From the cell containing the given text, extract its center point as [x, y] coordinate. 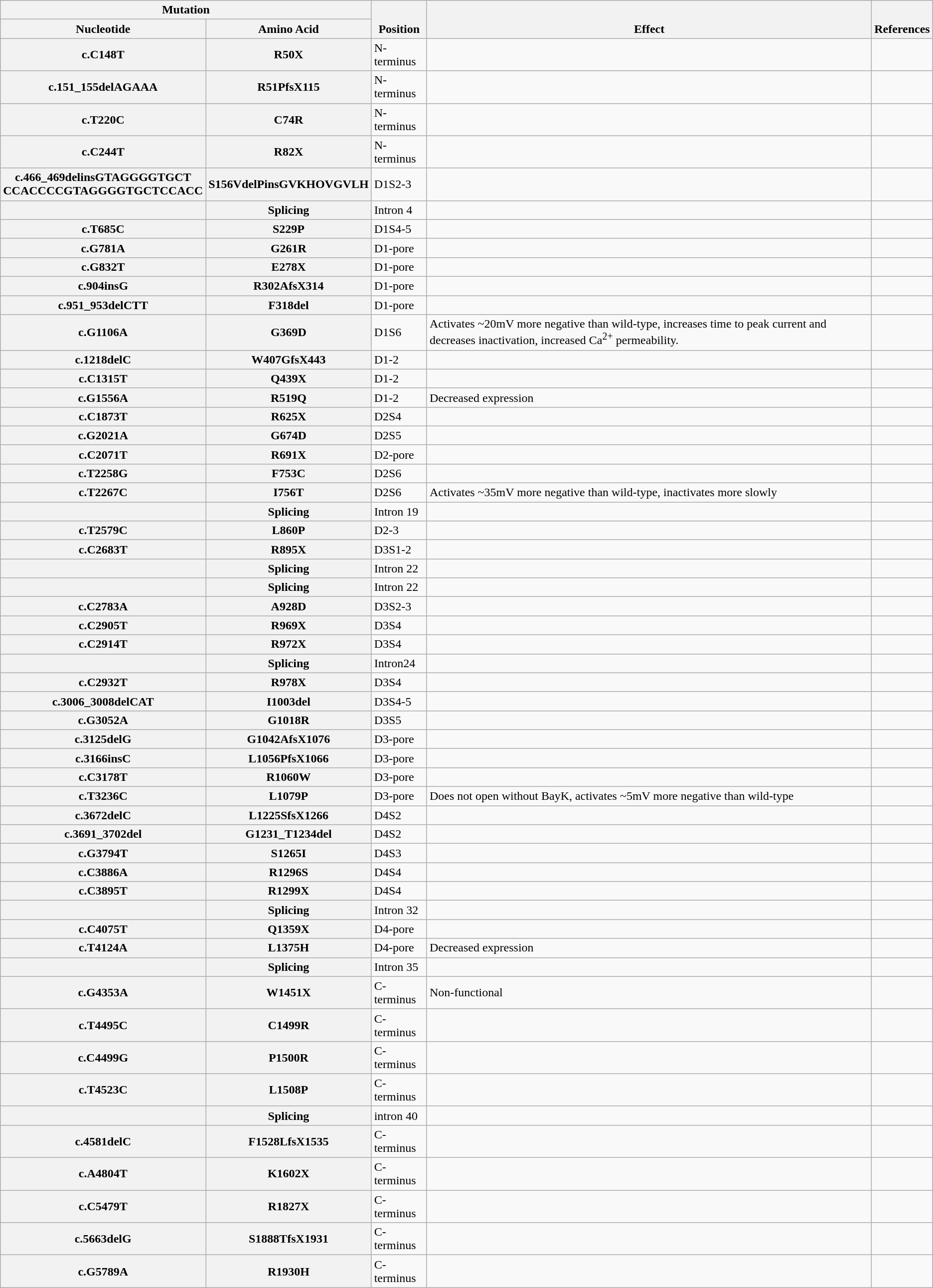
c.C5479T [103, 1207]
Intron24 [399, 663]
c.T2267C [103, 493]
Intron 4 [399, 210]
c.5663delG [103, 1239]
L860P [289, 531]
R519Q [289, 397]
c.C2683T [103, 550]
D3S1-2 [399, 550]
Non-functional [649, 992]
D3S4-5 [399, 701]
c.T4495C [103, 1025]
I1003del [289, 701]
F318del [289, 305]
c.T2579C [103, 531]
D3S5 [399, 720]
D2-pore [399, 454]
c.C2932T [103, 682]
c.C1873T [103, 416]
c.C4499G [103, 1057]
c.151_155delAGAAA [103, 87]
G1042AfsX1076 [289, 739]
c.T3236C [103, 796]
Intron 32 [399, 910]
S229P [289, 229]
c.904insG [103, 286]
Nucleotide [103, 29]
L1079P [289, 796]
R1299X [289, 891]
Amino Acid [289, 29]
c.3125delG [103, 739]
W1451X [289, 992]
c.A4804T [103, 1174]
c.466_469delinsGTAGGGGTGCTCCACCCCGTAGGGGTGCTCCACC [103, 184]
c.T4523C [103, 1090]
R51PfsX115 [289, 87]
Activates ~35mV more negative than wild-type, inactivates more slowly [649, 493]
c.G3794T [103, 853]
c.C2914T [103, 644]
F753C [289, 473]
D1S4-5 [399, 229]
D2S5 [399, 435]
R691X [289, 454]
c.C148T [103, 55]
P1500R [289, 1057]
R972X [289, 644]
c.C244T [103, 152]
R1060W [289, 777]
L1508P [289, 1090]
R82X [289, 152]
D2S4 [399, 416]
c.G1106A [103, 333]
Effect [649, 19]
c.C4075T [103, 929]
c.C3886A [103, 872]
c.C1315T [103, 378]
c.T685C [103, 229]
c.C3178T [103, 777]
G674D [289, 435]
c.G832T [103, 267]
D1S6 [399, 333]
c.T4124A [103, 948]
R969X [289, 625]
c.G3052A [103, 720]
G1231_T1234del [289, 834]
Does not open without BayK, activates ~5mV more negative than wild-type [649, 796]
c.G5789A [103, 1272]
c.T220C [103, 120]
c.G4353A [103, 992]
c.C2905T [103, 625]
Intron 19 [399, 512]
c.G2021A [103, 435]
R1930H [289, 1272]
c.G781A [103, 248]
c.951_953delCTT [103, 305]
c.C2071T [103, 454]
Q1359X [289, 929]
L1056PfsX1066 [289, 758]
R895X [289, 550]
C74R [289, 120]
Activates ~20mV more negative than wild-type, increases time to peak current and decreases inactivation, increased Ca2+ permeability. [649, 333]
S1265I [289, 853]
c.T2258G [103, 473]
D1S2-3 [399, 184]
S156VdelPinsGVKHOVGVLH [289, 184]
c.1218delC [103, 360]
Position [399, 19]
Q439X [289, 378]
D4S3 [399, 853]
E278X [289, 267]
References [902, 19]
Intron 35 [399, 967]
R1296S [289, 872]
Mutation [186, 10]
R302AfsX314 [289, 286]
C1499R [289, 1025]
D2-3 [399, 531]
c.3691_3702del [103, 834]
W407GfsX443 [289, 360]
c.C2783A [103, 606]
D3S2-3 [399, 606]
I756T [289, 493]
c.3672delC [103, 815]
G1018R [289, 720]
R1827X [289, 1207]
c.3166insC [103, 758]
S1888TfsX1931 [289, 1239]
c.C3895T [103, 891]
R50X [289, 55]
c.3006_3008delCAT [103, 701]
A928D [289, 606]
R625X [289, 416]
c.4581delC [103, 1141]
F1528LfsX1535 [289, 1141]
intron 40 [399, 1115]
G261R [289, 248]
R978X [289, 682]
K1602X [289, 1174]
L1225SfsX1266 [289, 815]
G369D [289, 333]
c.G1556A [103, 397]
L1375H [289, 948]
